Output the (X, Y) coordinate of the center of the cell containing the given text.  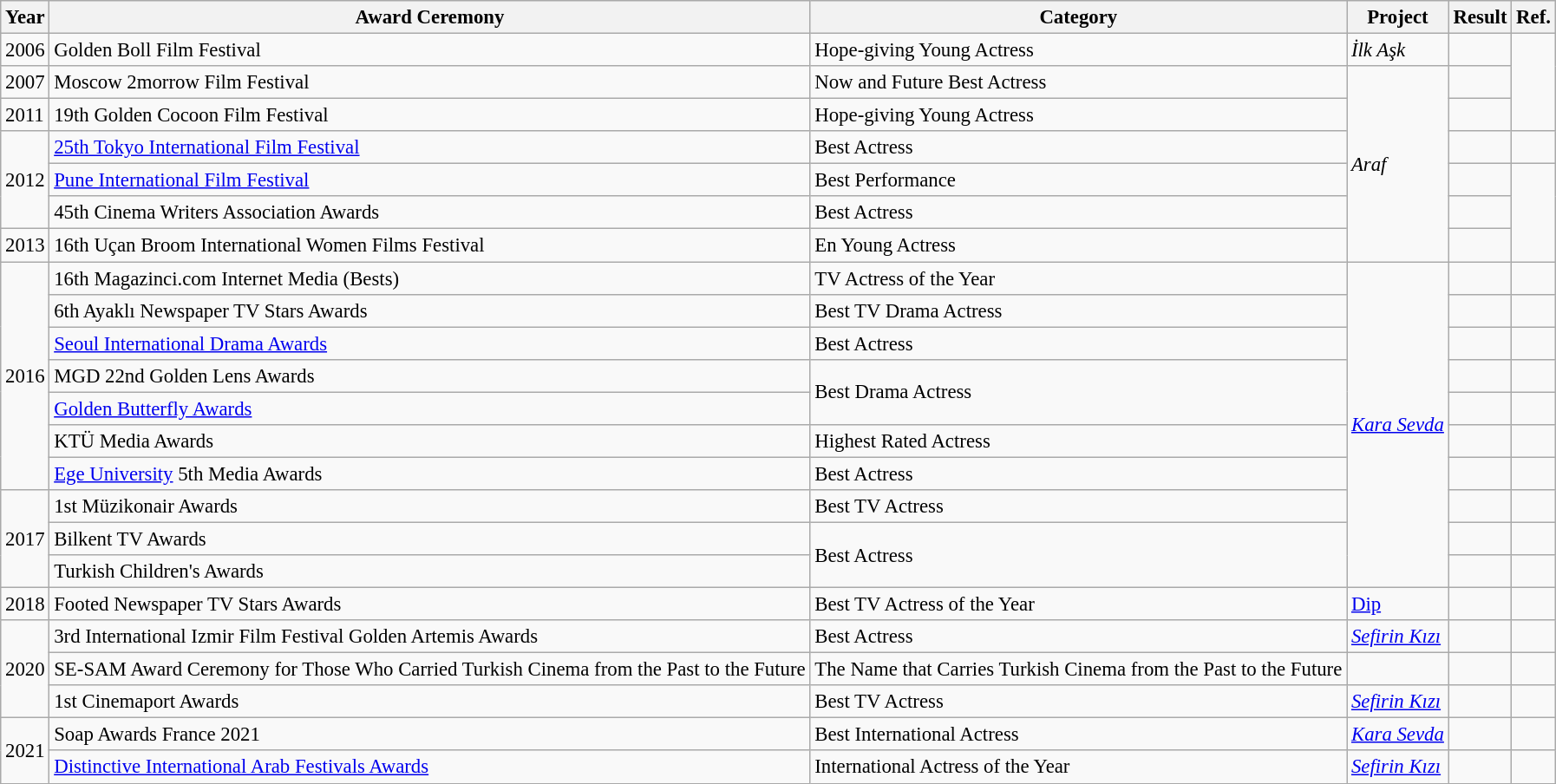
Highest Rated Actress (1079, 441)
Footed Newspaper TV Stars Awards (430, 604)
2017 (25, 539)
16th Uçan Broom International Women Films Festival (430, 245)
Best TV Actress of the Year (1079, 604)
En Young Actress (1079, 245)
1st Cinemaport Awards (430, 702)
KTÜ Media Awards (430, 441)
İlk Aşk (1398, 50)
Ege University 5th Media Awards (430, 474)
19th Golden Cocoon Film Festival (430, 115)
1st Müzikonair Awards (430, 506)
Category (1079, 17)
Dip (1398, 604)
Result (1480, 17)
Now and Future Best Actress (1079, 82)
Best Performance (1079, 180)
MGD 22nd Golden Lens Awards (430, 376)
Turkish Children's Awards (430, 572)
2011 (25, 115)
2013 (25, 245)
2012 (25, 180)
Year (25, 17)
SE-SAM Award Ceremony for Those Who Carried Turkish Cinema from the Past to the Future (430, 670)
2007 (25, 82)
16th Magazinci.com Internet Media (Bests) (430, 278)
Best TV Drama Actress (1079, 310)
Project (1398, 17)
International Actress of the Year (1079, 768)
Best International Actress (1079, 735)
Bilkent TV Awards (430, 539)
Soap Awards France 2021 (430, 735)
Golden Boll Film Festival (430, 50)
Seoul International Drama Awards (430, 343)
45th Cinema Writers Association Awards (430, 212)
TV Actress of the Year (1079, 278)
Pune International Film Festival (430, 180)
2020 (25, 670)
Distinctive International Arab Festivals Awards (430, 768)
2018 (25, 604)
The Name that Carries Turkish Cinema from the Past to the Future (1079, 670)
25th Tokyo International Film Festival (430, 147)
2021 (25, 751)
6th Ayaklı Newspaper TV Stars Awards (430, 310)
Award Ceremony (430, 17)
Golden Butterfly Awards (430, 408)
3rd International Izmir Film Festival Golden Artemis Awards (430, 637)
Ref. (1533, 17)
Moscow 2morrow Film Festival (430, 82)
2016 (25, 376)
2006 (25, 50)
Araf (1398, 164)
Best Drama Actress (1079, 392)
